Search for the cell housing the specified text and yield its (X, Y) center coordinate. 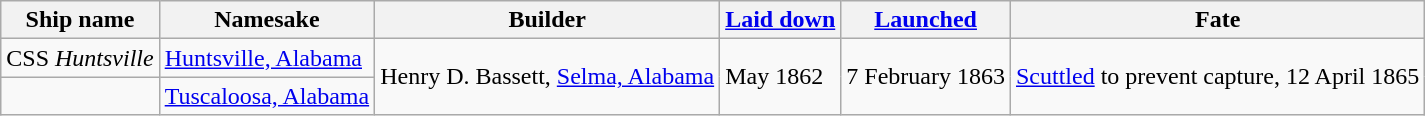
Launched (926, 20)
Fate (1217, 20)
Ship name (80, 20)
May 1862 (780, 77)
Builder (548, 20)
Laid down (780, 20)
Henry D. Bassett, Selma, Alabama (548, 77)
Tuscaloosa, Alabama (266, 96)
7 February 1863 (926, 77)
CSS Huntsville (80, 58)
Huntsville, Alabama (266, 58)
Namesake (266, 20)
Scuttled to prevent capture, 12 April 1865 (1217, 77)
